Identify which cell holds the provided text, then report its (x, y) central coordinate. 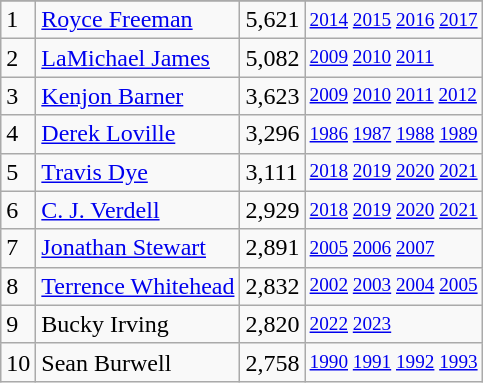
2022 2023 (394, 324)
5,082 (272, 58)
7 (18, 248)
3,296 (272, 134)
5,621 (272, 20)
2,891 (272, 248)
Sean Burwell (138, 362)
Royce Freeman (138, 20)
Travis Dye (138, 172)
Terrence Whitehead (138, 286)
10 (18, 362)
Bucky Irving (138, 324)
2014 2015 2016 2017 (394, 20)
1 (18, 20)
3,623 (272, 96)
2,820 (272, 324)
9 (18, 324)
LaMichael James (138, 58)
2005 2006 2007 (394, 248)
1986 1987 1988 1989 (394, 134)
1990 1991 1992 1993 (394, 362)
Derek Loville (138, 134)
2009 2010 2011 2012 (394, 96)
2,832 (272, 286)
2,758 (272, 362)
Kenjon Barner (138, 96)
3,111 (272, 172)
Jonathan Stewart (138, 248)
5 (18, 172)
6 (18, 210)
2 (18, 58)
2009 2010 2011 (394, 58)
4 (18, 134)
2002 2003 2004 2005 (394, 286)
C. J. Verdell (138, 210)
3 (18, 96)
2,929 (272, 210)
8 (18, 286)
